Pinpoint the cell where the given text exists, returning its (X, Y) midpoint coordinate. 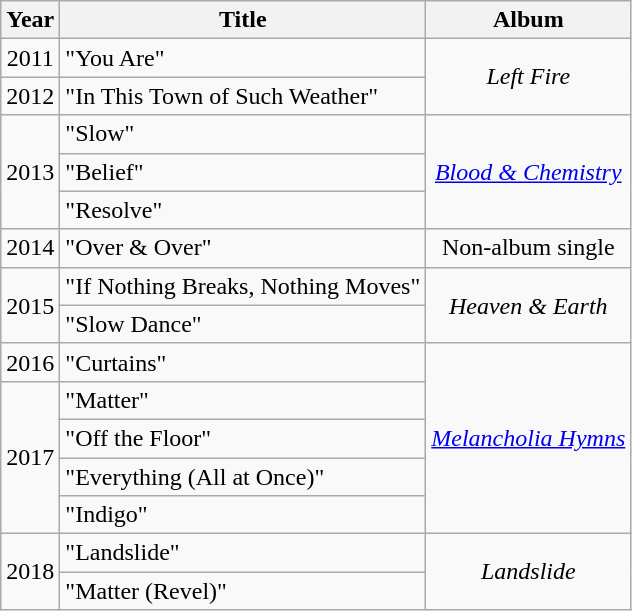
Left Fire (528, 77)
"Indigo" (243, 515)
"Everything (All at Once)" (243, 477)
Melancholia Hymns (528, 438)
Album (528, 20)
Year (30, 20)
"Slow" (243, 134)
2012 (30, 96)
2011 (30, 58)
Blood & Chemistry (528, 172)
"Landslide" (243, 553)
"Matter (Revel)" (243, 591)
"Over & Over" (243, 248)
"You Are" (243, 58)
Title (243, 20)
Non-album single (528, 248)
"Matter" (243, 400)
2016 (30, 362)
"In This Town of Such Weather" (243, 96)
2014 (30, 248)
2017 (30, 457)
Landslide (528, 572)
"Belief" (243, 172)
"If Nothing Breaks, Nothing Moves" (243, 286)
2013 (30, 172)
"Slow Dance" (243, 324)
"Curtains" (243, 362)
Heaven & Earth (528, 305)
2018 (30, 572)
2015 (30, 305)
"Resolve" (243, 210)
"Off the Floor" (243, 438)
